Return the (x, y) coordinate for the center point of the cell that contains the specified text.  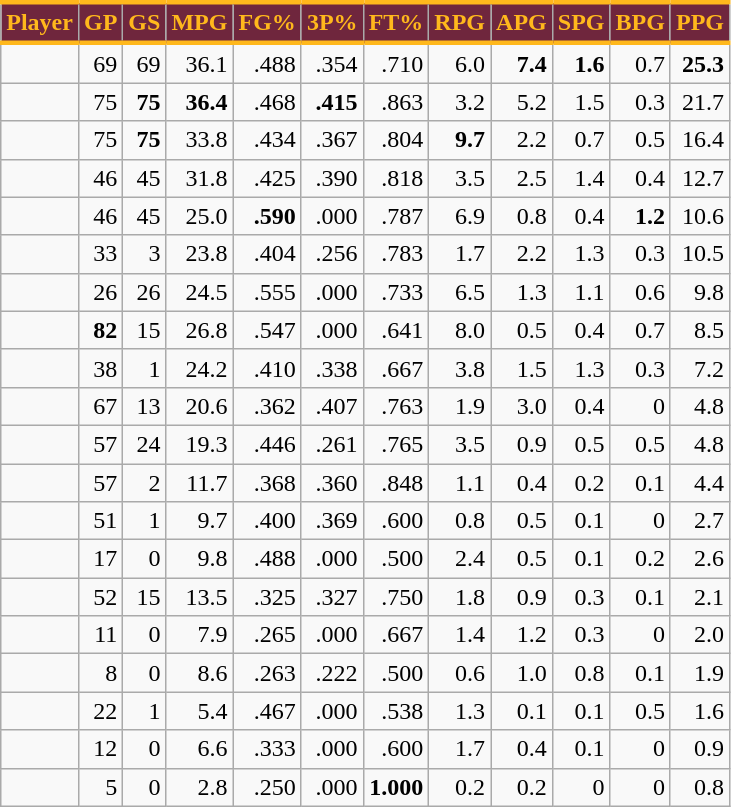
.710 (396, 63)
2.6 (700, 559)
5.4 (200, 711)
Player (40, 22)
MPG (200, 22)
2.4 (460, 559)
7.2 (700, 368)
24 (144, 444)
16.4 (700, 140)
.368 (267, 483)
10.5 (700, 254)
.222 (332, 673)
PPG (700, 22)
12.7 (700, 178)
.750 (396, 597)
3.8 (460, 368)
33.8 (200, 140)
.325 (267, 597)
.425 (267, 178)
.804 (396, 140)
.538 (396, 711)
2.0 (700, 635)
.763 (396, 406)
.327 (332, 597)
.787 (396, 216)
2.8 (200, 787)
2.5 (522, 178)
6.0 (460, 63)
4.4 (700, 483)
8.5 (700, 330)
25.0 (200, 216)
31.8 (200, 178)
.250 (267, 787)
67 (100, 406)
.415 (332, 102)
6.6 (200, 749)
.434 (267, 140)
.338 (332, 368)
.362 (267, 406)
7.9 (200, 635)
GS (144, 22)
51 (100, 521)
36.1 (200, 63)
36.4 (200, 102)
3 (144, 254)
APG (522, 22)
.354 (332, 63)
82 (100, 330)
FT% (396, 22)
10.6 (700, 216)
.818 (396, 178)
8 (100, 673)
1.000 (396, 787)
.263 (267, 673)
.407 (332, 406)
12 (100, 749)
24.5 (200, 292)
SPG (581, 22)
2 (144, 483)
21.7 (700, 102)
.467 (267, 711)
11.7 (200, 483)
.468 (267, 102)
11 (100, 635)
.265 (267, 635)
.390 (332, 178)
26.8 (200, 330)
6.9 (460, 216)
2.7 (700, 521)
.547 (267, 330)
17 (100, 559)
.369 (332, 521)
.733 (396, 292)
.555 (267, 292)
.590 (267, 216)
.765 (396, 444)
FG% (267, 22)
.360 (332, 483)
7.4 (522, 63)
GP (100, 22)
38 (100, 368)
3.2 (460, 102)
13.5 (200, 597)
22 (100, 711)
5.2 (522, 102)
.333 (267, 749)
.400 (267, 521)
19.3 (200, 444)
2.1 (700, 597)
5 (100, 787)
BPG (640, 22)
.446 (267, 444)
24.2 (200, 368)
8.0 (460, 330)
1.0 (522, 673)
3.0 (522, 406)
.404 (267, 254)
.367 (332, 140)
.783 (396, 254)
.848 (396, 483)
.261 (332, 444)
1.8 (460, 597)
13 (144, 406)
RPG (460, 22)
20.6 (200, 406)
.256 (332, 254)
.410 (267, 368)
.641 (396, 330)
52 (100, 597)
6.5 (460, 292)
3P% (332, 22)
.863 (396, 102)
33 (100, 254)
8.6 (200, 673)
23.8 (200, 254)
25.3 (700, 63)
